From the cell containing the given text, extract its center point as [X, Y] coordinate. 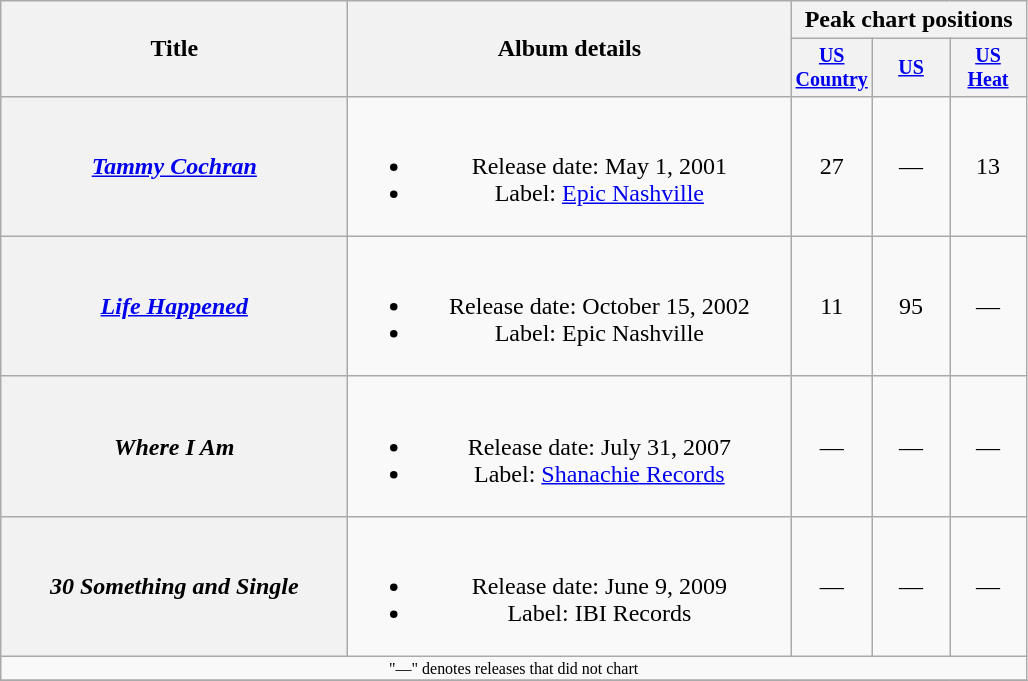
Peak chart positions [909, 20]
"—" denotes releases that did not chart [514, 669]
Release date: May 1, 2001Label: Epic Nashville [570, 166]
US Heat [988, 68]
US [912, 68]
Release date: June 9, 2009Label: IBI Records [570, 586]
Release date: October 15, 2002Label: Epic Nashville [570, 306]
30 Something and Single [174, 586]
11 [832, 306]
27 [832, 166]
13 [988, 166]
Release date: July 31, 2007Label: Shanachie Records [570, 446]
Where I Am [174, 446]
Life Happened [174, 306]
US Country [832, 68]
Tammy Cochran [174, 166]
95 [912, 306]
Title [174, 49]
Album details [570, 49]
